Detect which cell encompasses the target text, then output its [x, y] center coordinate. 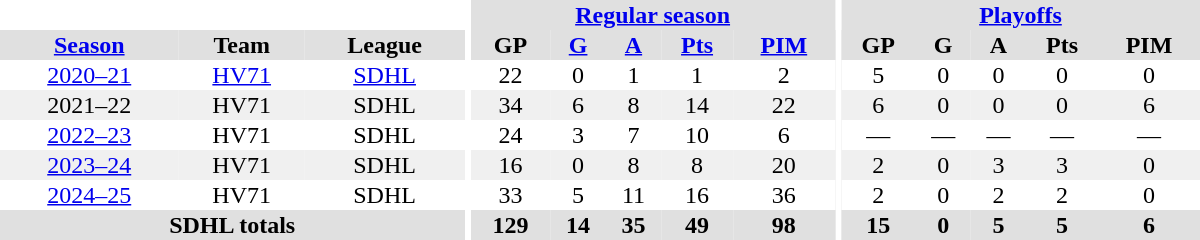
49 [697, 225]
15 [878, 225]
2020–21 [89, 75]
2022–23 [89, 135]
7 [634, 135]
35 [634, 225]
34 [510, 105]
2023–24 [89, 165]
33 [510, 195]
11 [634, 195]
36 [784, 195]
Playoffs [1020, 15]
24 [510, 135]
2021–22 [89, 105]
129 [510, 225]
Regular season [652, 15]
2024–25 [89, 195]
Team [241, 45]
10 [697, 135]
98 [784, 225]
League [384, 45]
20 [784, 165]
Season [89, 45]
SDHL totals [232, 225]
